Determine the (X, Y) coordinate at the center of the cell enclosing the given text.  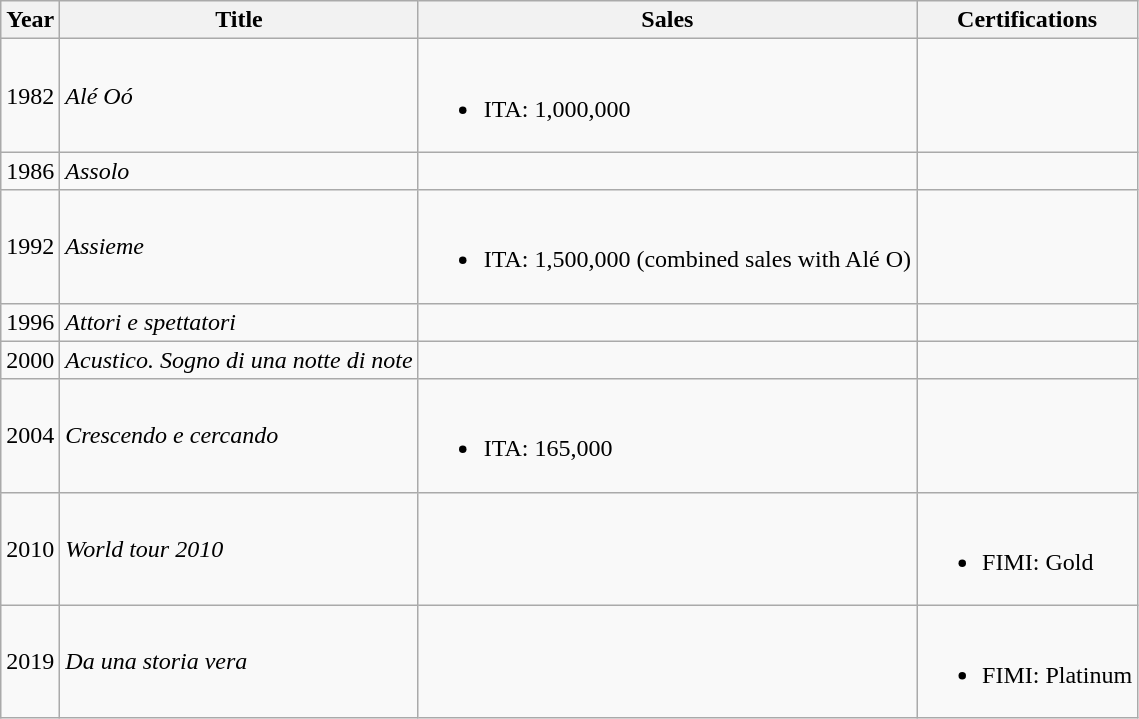
Sales (667, 20)
2019 (30, 662)
FIMI: Gold (1028, 548)
1982 (30, 96)
ITA: 165,000 (667, 436)
2004 (30, 436)
Crescendo e cercando (239, 436)
Alé Oó (239, 96)
Title (239, 20)
1996 (30, 322)
2010 (30, 548)
Attori e spettatori (239, 322)
1992 (30, 246)
Acustico. Sogno di una notte di note (239, 360)
ITA: 1,500,000 (combined sales with Alé O) (667, 246)
Da una storia vera (239, 662)
Assolo (239, 171)
Certifications (1028, 20)
World tour 2010 (239, 548)
1986 (30, 171)
2000 (30, 360)
Assieme (239, 246)
Year (30, 20)
ITA: 1,000,000 (667, 96)
FIMI: Platinum (1028, 662)
